Search for the cell housing the specified text and yield its [x, y] center coordinate. 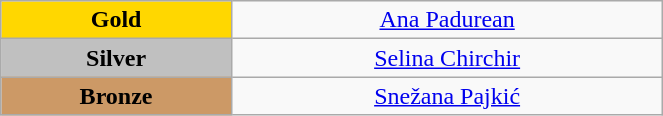
Selina Chirchir [446, 58]
Gold [116, 20]
Bronze [116, 96]
Snežana Pajkić [446, 96]
Ana Padurean [446, 20]
Silver [116, 58]
